Extract the [x, y] coordinate from the center of the cell holding the provided text.  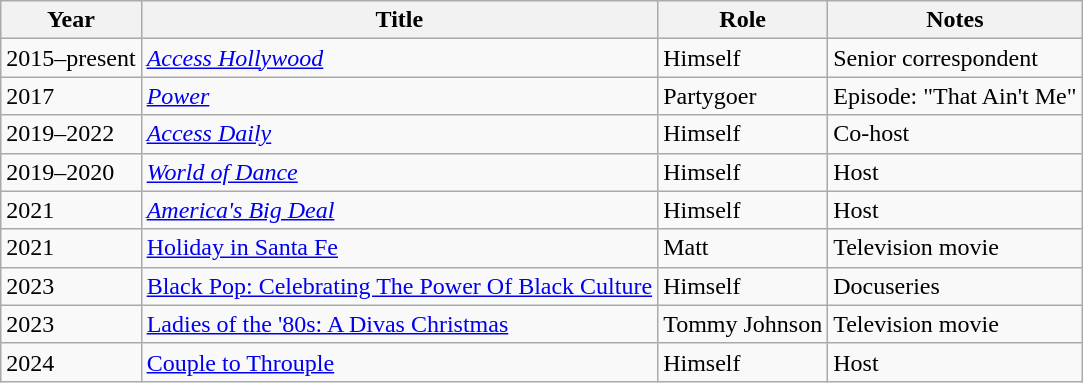
Access Daily [400, 134]
Power [400, 96]
Partygoer [743, 96]
World of Dance [400, 172]
Senior correspondent [955, 58]
Black Pop: Celebrating The Power Of Black Culture [400, 286]
Role [743, 20]
Matt [743, 248]
Couple to Throuple [400, 362]
Co-host [955, 134]
Notes [955, 20]
2019–2020 [71, 172]
2017 [71, 96]
Episode: "That Ain't Me" [955, 96]
2024 [71, 362]
Title [400, 20]
Holiday in Santa Fe [400, 248]
2015–present [71, 58]
America's Big Deal [400, 210]
2019–2022 [71, 134]
Year [71, 20]
Access Hollywood [400, 58]
Tommy Johnson [743, 324]
Docuseries [955, 286]
Ladies of the '80s: A Divas Christmas [400, 324]
